Extract the (x, y) coordinate from the center of the cell holding the provided text.  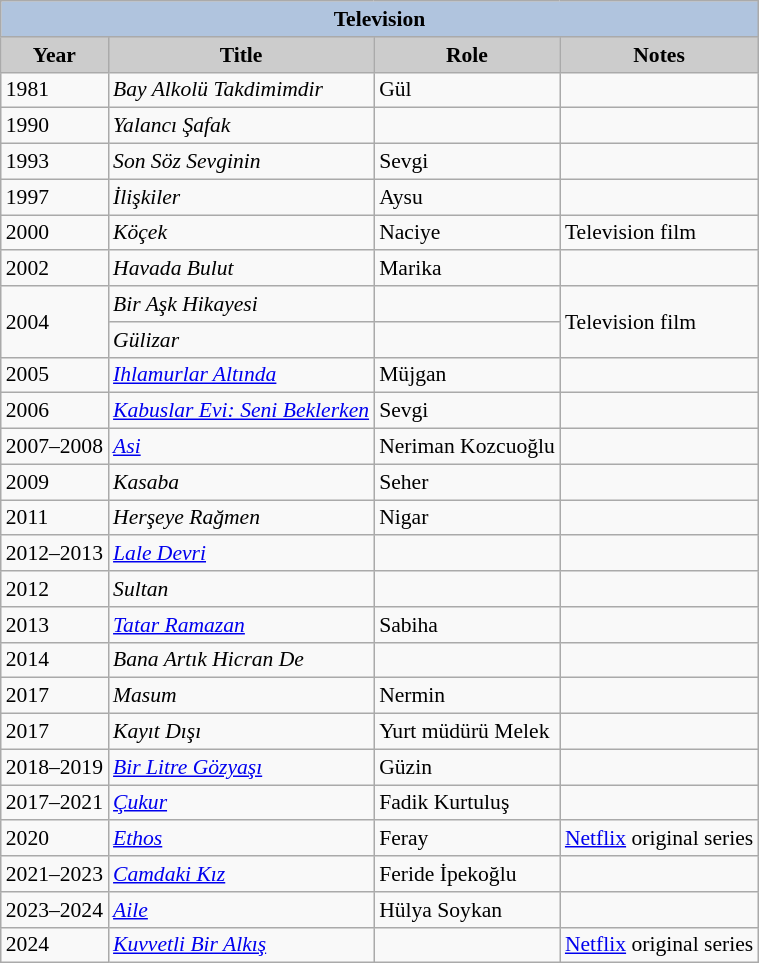
Role (467, 55)
2018–2019 (54, 767)
2006 (54, 411)
2017–2021 (54, 803)
2012–2013 (54, 554)
İlişkiler (241, 197)
Köçek (241, 233)
2023–2024 (54, 910)
Kasaba (241, 482)
Asi (241, 447)
Yurt müdürü Melek (467, 732)
Gülizar (241, 340)
Neriman Kozcuoğlu (467, 447)
1981 (54, 90)
Sultan (241, 589)
Son Söz Sevginin (241, 162)
Naciye (467, 233)
Gül (467, 90)
Notes (659, 55)
Müjgan (467, 375)
Kuvvetli Bir Alkış (241, 945)
Ihlamurlar Altında (241, 375)
2014 (54, 660)
2004 (54, 322)
Aysu (467, 197)
2013 (54, 625)
Tatar Ramazan (241, 625)
1997 (54, 197)
Yalancı Şafak (241, 126)
2012 (54, 589)
Kayıt Dışı (241, 732)
2000 (54, 233)
Hülya Soykan (467, 910)
Çukur (241, 803)
Havada Bulut (241, 269)
1990 (54, 126)
Television (380, 19)
Güzin (467, 767)
Sabiha (467, 625)
Masum (241, 696)
Bir Aşk Hikayesi (241, 304)
2005 (54, 375)
Nermin (467, 696)
Fadik Kurtuluş (467, 803)
2021–2023 (54, 874)
Nigar (467, 518)
Bana Artık Hicran De (241, 660)
2024 (54, 945)
Camdaki Kız (241, 874)
Ethos (241, 839)
Title (241, 55)
Kabuslar Evi: Seni Beklerken (241, 411)
Bir Litre Gözyaşı (241, 767)
Marika (467, 269)
2020 (54, 839)
Seher (467, 482)
Feride İpekoğlu (467, 874)
Bay Alkolü Takdimimdir (241, 90)
Feray (467, 839)
Aile (241, 910)
1993 (54, 162)
2007–2008 (54, 447)
2002 (54, 269)
2011 (54, 518)
Herşeye Rağmen (241, 518)
Lale Devri (241, 554)
Year (54, 55)
2009 (54, 482)
